Capture the cell that displays the provided text and extract its (x, y) central coordinate. 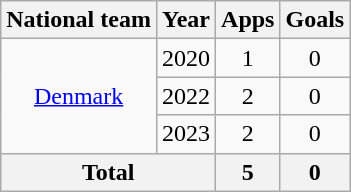
National team (79, 20)
2020 (186, 58)
Denmark (79, 96)
1 (248, 58)
Total (108, 172)
2023 (186, 134)
Goals (315, 20)
5 (248, 172)
2022 (186, 96)
Year (186, 20)
Apps (248, 20)
